For the text-containing cell, return its midpoint in (X, Y) coordinate format. 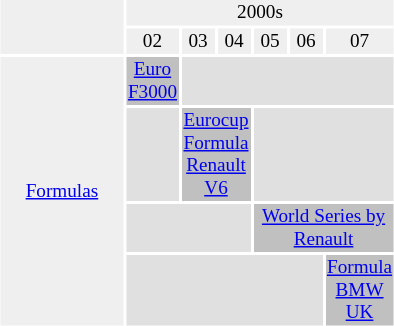
Euro F3000 (152, 81)
03 (198, 41)
05 (270, 41)
07 (360, 41)
04 (234, 41)
Eurocup Formula Renault V6 (216, 154)
Formula BMW UK (360, 290)
World Series by Renault (324, 228)
2000s (260, 13)
06 (306, 41)
02 (152, 41)
Formulas (62, 191)
